From the cell containing the given text, extract its center point as (x, y) coordinate. 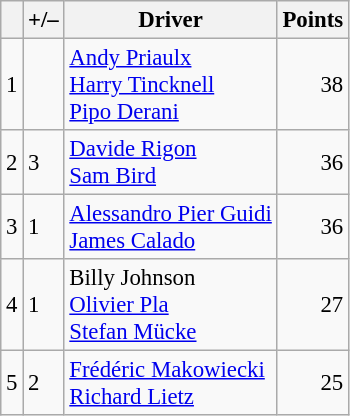
+/– (44, 20)
Billy Johnson Olivier Pla Stefan Mücke (170, 305)
Points (312, 20)
25 (312, 384)
Driver (170, 20)
5 (12, 384)
Davide Rigon Sam Bird (170, 162)
Frédéric Makowiecki Richard Lietz (170, 384)
38 (312, 85)
Andy Priaulx Harry Tincknell Pipo Derani (170, 85)
27 (312, 305)
Alessandro Pier Guidi James Calado (170, 228)
4 (12, 305)
